Extract the [x, y] coordinate from the center of the cell holding the provided text.  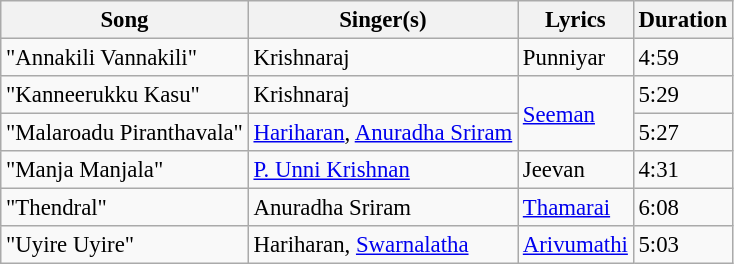
"Uyire Uyire" [124, 245]
P. Unni Krishnan [382, 170]
Anuradha Sriram [382, 208]
Song [124, 20]
"Manja Manjala" [124, 170]
"Malaroadu Piranthavala" [124, 133]
Jeevan [576, 170]
Arivumathi [576, 245]
Punniyar [576, 58]
Thamarai [576, 208]
4:31 [682, 170]
"Thendral" [124, 208]
5:29 [682, 95]
4:59 [682, 58]
6:08 [682, 208]
5:27 [682, 133]
"Kanneerukku Kasu" [124, 95]
"Annakili Vannakili" [124, 58]
Hariharan, Anuradha Sriram [382, 133]
Duration [682, 20]
5:03 [682, 245]
Hariharan, Swarnalatha [382, 245]
Lyrics [576, 20]
Singer(s) [382, 20]
Seeman [576, 114]
